Scan for the cell matching the given text and deliver its (X, Y) coordinate at center. 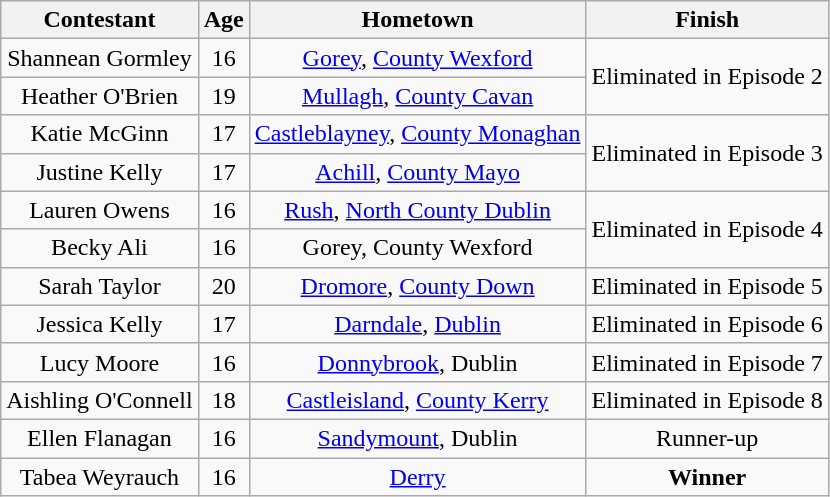
Eliminated in Episode 6 (707, 324)
Ellen Flanagan (100, 438)
Eliminated in Episode 5 (707, 286)
Derry (418, 477)
Winner (707, 477)
Mullagh, County Cavan (418, 96)
Becky Ali (100, 248)
Castleblayney, County Monaghan (418, 134)
Sandymount, Dublin (418, 438)
Aishling O'Connell (100, 400)
Heather O'Brien (100, 96)
Age (224, 20)
Contestant (100, 20)
Rush, North County Dublin (418, 210)
Justine Kelly (100, 172)
Eliminated in Episode 8 (707, 400)
Sarah Taylor (100, 286)
Jessica Kelly (100, 324)
Castleisland, County Kerry (418, 400)
Donnybrook, Dublin (418, 362)
Eliminated in Episode 2 (707, 77)
Lucy Moore (100, 362)
Finish (707, 20)
Runner-up (707, 438)
18 (224, 400)
Achill, County Mayo (418, 172)
Tabea Weyrauch (100, 477)
Hometown (418, 20)
Katie McGinn (100, 134)
Lauren Owens (100, 210)
19 (224, 96)
Eliminated in Episode 3 (707, 153)
Dromore, County Down (418, 286)
Shannean Gormley (100, 58)
Eliminated in Episode 4 (707, 229)
Darndale, Dublin (418, 324)
Eliminated in Episode 7 (707, 362)
20 (224, 286)
